Scan for the cell matching the given text and deliver its [X, Y] coordinate at center. 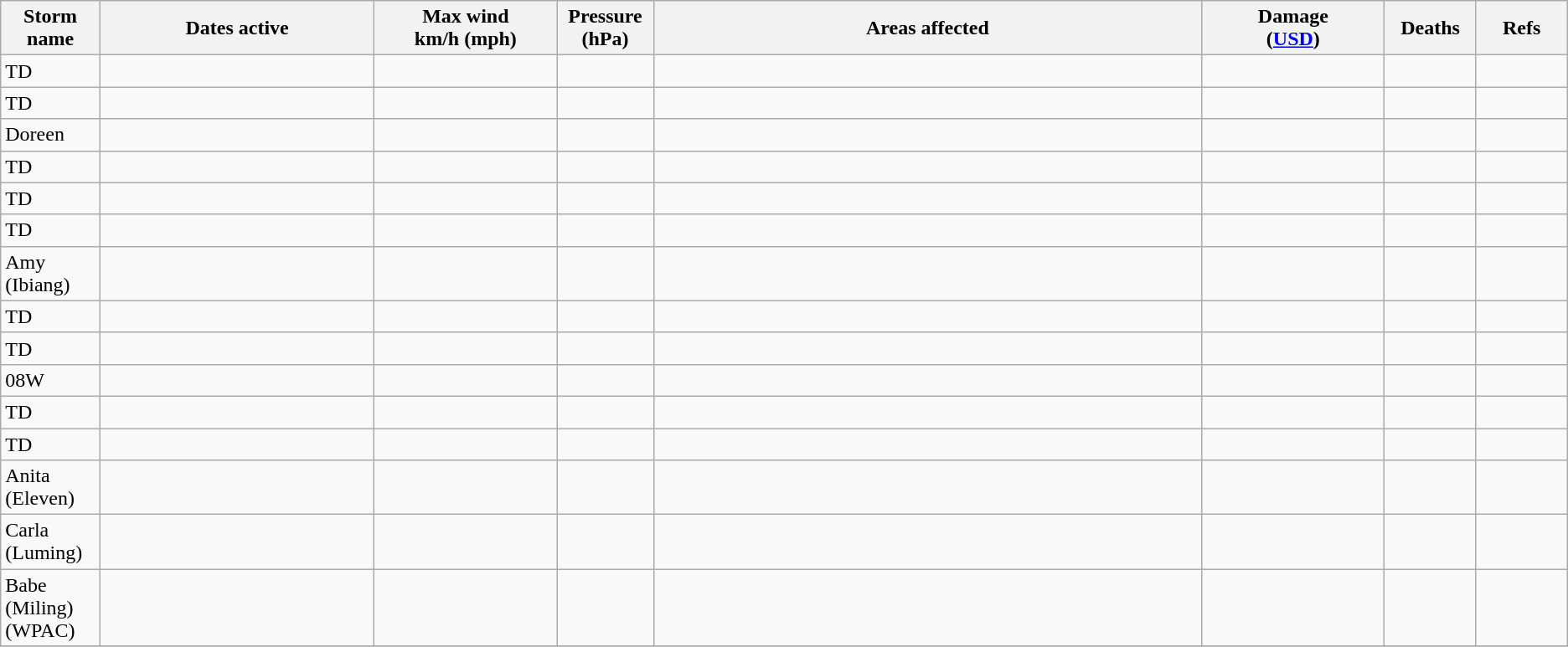
Deaths [1431, 28]
Storm name [50, 28]
Amy (Ibiang) [50, 273]
08W [50, 380]
Refs [1521, 28]
Doreen [50, 135]
Damage(USD) [1293, 28]
Dates active [236, 28]
Areas affected [928, 28]
Anita (Eleven) [50, 487]
Pressure(hPa) [605, 28]
Max windkm/h (mph) [466, 28]
Babe (Miling) (WPAC) [50, 608]
Carla (Luming) [50, 542]
